Pinpoint the cell where the given text exists, returning its [X, Y] midpoint coordinate. 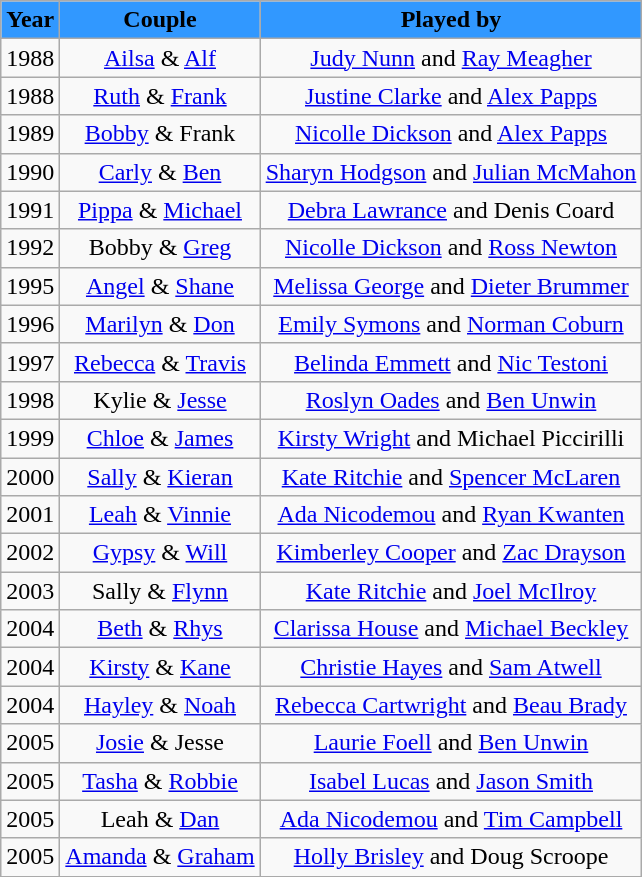
Leah & Vinnie [160, 515]
2003 [30, 591]
1991 [30, 210]
Marilyn & Don [160, 324]
1995 [30, 286]
Sharyn Hodgson and Julian McMahon [451, 172]
Hayley & Noah [160, 705]
Played by [451, 20]
Bobby & Frank [160, 134]
Justine Clarke and Alex Papps [451, 96]
1997 [30, 362]
Chloe & James [160, 438]
Ada Nicodemou and Tim Campbell [451, 819]
Nicolle Dickson and Ross Newton [451, 248]
Melissa George and Dieter Brummer [451, 286]
Tasha & Robbie [160, 781]
Kate Ritchie and Spencer McLaren [451, 477]
Bobby & Greg [160, 248]
Kylie & Jesse [160, 400]
Carly & Ben [160, 172]
2000 [30, 477]
Kirsty & Kane [160, 667]
Kimberley Cooper and Zac Drayson [451, 553]
Leah & Dan [160, 819]
1996 [30, 324]
2001 [30, 515]
Couple [160, 20]
Rebecca Cartwright and Beau Brady [451, 705]
2002 [30, 553]
Nicolle Dickson and Alex Papps [451, 134]
Josie & Jesse [160, 743]
Angel & Shane [160, 286]
Ada Nicodemou and Ryan Kwanten [451, 515]
1990 [30, 172]
Judy Nunn and Ray Meagher [451, 58]
Clarissa House and Michael Beckley [451, 629]
Laurie Foell and Ben Unwin [451, 743]
1999 [30, 438]
1992 [30, 248]
Belinda Emmett and Nic Testoni [451, 362]
Beth & Rhys [160, 629]
Debra Lawrance and Denis Coard [451, 210]
Christie Hayes and Sam Atwell [451, 667]
1989 [30, 134]
Sally & Kieran [160, 477]
Gypsy & Will [160, 553]
Emily Symons and Norman Coburn [451, 324]
Ruth & Frank [160, 96]
Isabel Lucas and Jason Smith [451, 781]
Year [30, 20]
Amanda & Graham [160, 857]
Kate Ritchie and Joel McIlroy [451, 591]
Sally & Flynn [160, 591]
Ailsa & Alf [160, 58]
1998 [30, 400]
Kirsty Wright and Michael Piccirilli [451, 438]
Pippa & Michael [160, 210]
Holly Brisley and Doug Scroope [451, 857]
Rebecca & Travis [160, 362]
Roslyn Oades and Ben Unwin [451, 400]
